Identify which cell holds the provided text, then report its [x, y] central coordinate. 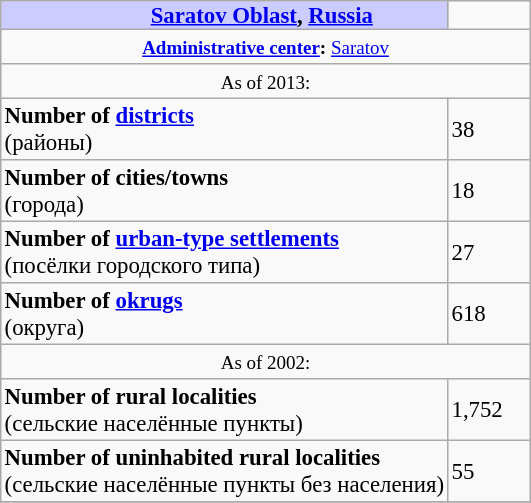
Number of uninhabited rural localities(сельские населённые пункты без населения) [224, 471]
Number of cities/towns(города) [224, 191]
As of 2013: [266, 81]
Number of districts(районы) [224, 129]
Number of rural localities(сельские населённые пункты) [224, 410]
Number of okrugs(округа) [224, 314]
1,752 [489, 410]
As of 2002: [266, 361]
38 [489, 129]
618 [489, 314]
55 [489, 471]
Number of urban-type settlements(посёлки городского типа) [224, 252]
Saratov Oblast, Russia [224, 15]
Administrative center: Saratov [266, 46]
18 [489, 191]
27 [489, 252]
